Search for the cell housing the specified text and yield its [X, Y] center coordinate. 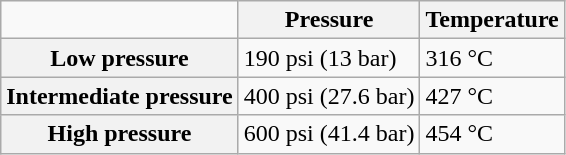
427 °C [492, 96]
High pressure [120, 134]
454 °C [492, 134]
600 psi (41.4 bar) [329, 134]
Temperature [492, 20]
Pressure [329, 20]
400 psi (27.6 bar) [329, 96]
190 psi (13 bar) [329, 58]
316 °C [492, 58]
Intermediate pressure [120, 96]
Low pressure [120, 58]
